Search for the cell housing the specified text and yield its [X, Y] center coordinate. 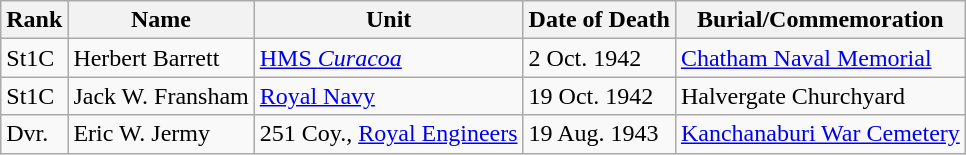
Herbert Barrett [161, 58]
Chatham Naval Memorial [820, 58]
Rank [34, 20]
Dvr. [34, 134]
Burial/Commemoration [820, 20]
19 Aug. 1943 [599, 134]
Kanchanaburi War Cemetery [820, 134]
HMS Curacoa [388, 58]
2 Oct. 1942 [599, 58]
19 Oct. 1942 [599, 96]
Name [161, 20]
Jack W. Fransham [161, 96]
Royal Navy [388, 96]
251 Coy., Royal Engineers [388, 134]
Eric W. Jermy [161, 134]
Halvergate Churchyard [820, 96]
Date of Death [599, 20]
Unit [388, 20]
